Provide the (X, Y) coordinate of the cell's center where the given text is located.  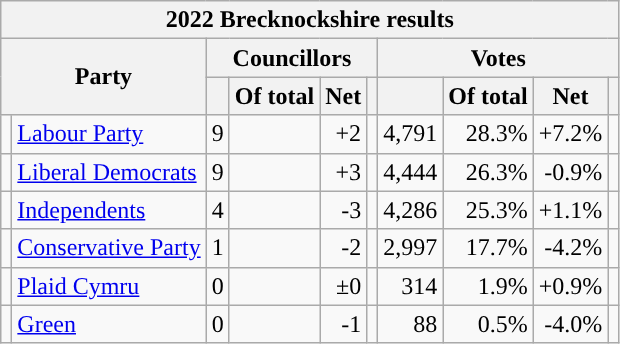
Liberal Democrats (109, 172)
Party (104, 77)
Independents (109, 210)
Councillors (292, 58)
-0.9% (570, 172)
+7.2% (570, 134)
+1.1% (570, 210)
17.7% (488, 248)
-1 (344, 324)
±0 (344, 286)
-4.2% (570, 248)
26.3% (488, 172)
88 (410, 324)
4,286 (410, 210)
1.9% (488, 286)
4,444 (410, 172)
+2 (344, 134)
-4.0% (570, 324)
+3 (344, 172)
-3 (344, 210)
4 (218, 210)
+0.9% (570, 286)
Conservative Party (109, 248)
Labour Party (109, 134)
Green (109, 324)
0.5% (488, 324)
1 (218, 248)
-2 (344, 248)
314 (410, 286)
2,997 (410, 248)
2022 Brecknockshire results (310, 20)
Votes (498, 58)
28.3% (488, 134)
25.3% (488, 210)
Plaid Cymru (109, 286)
4,791 (410, 134)
